From the cell containing the given text, extract its center point as [X, Y] coordinate. 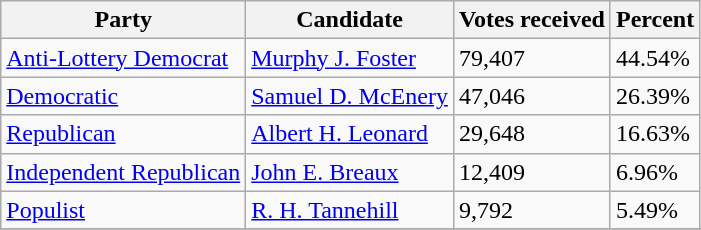
Votes received [532, 20]
Populist [124, 210]
Percent [654, 20]
R. H. Tannehill [350, 210]
Albert H. Leonard [350, 134]
Republican [124, 134]
9,792 [532, 210]
Anti-Lottery Democrat [124, 58]
Candidate [350, 20]
26.39% [654, 96]
Independent Republican [124, 172]
Party [124, 20]
44.54% [654, 58]
47,046 [532, 96]
John E. Breaux [350, 172]
79,407 [532, 58]
Samuel D. McEnery [350, 96]
Democratic [124, 96]
16.63% [654, 134]
5.49% [654, 210]
29,648 [532, 134]
Murphy J. Foster [350, 58]
12,409 [532, 172]
6.96% [654, 172]
